Return the (x, y) coordinate for the center point of the cell that contains the specified text.  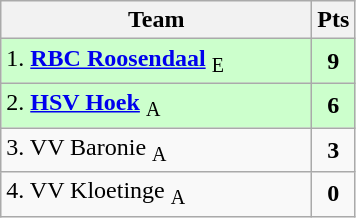
2. HSV Hoek A (156, 105)
Pts (334, 20)
3. VV Baronie A (156, 150)
1. RBC Roosendaal E (156, 61)
4. VV Kloetinge A (156, 194)
6 (334, 105)
3 (334, 150)
Team (156, 20)
9 (334, 61)
0 (334, 194)
